Return the (x, y) coordinate for the center point of the cell that contains the specified text.  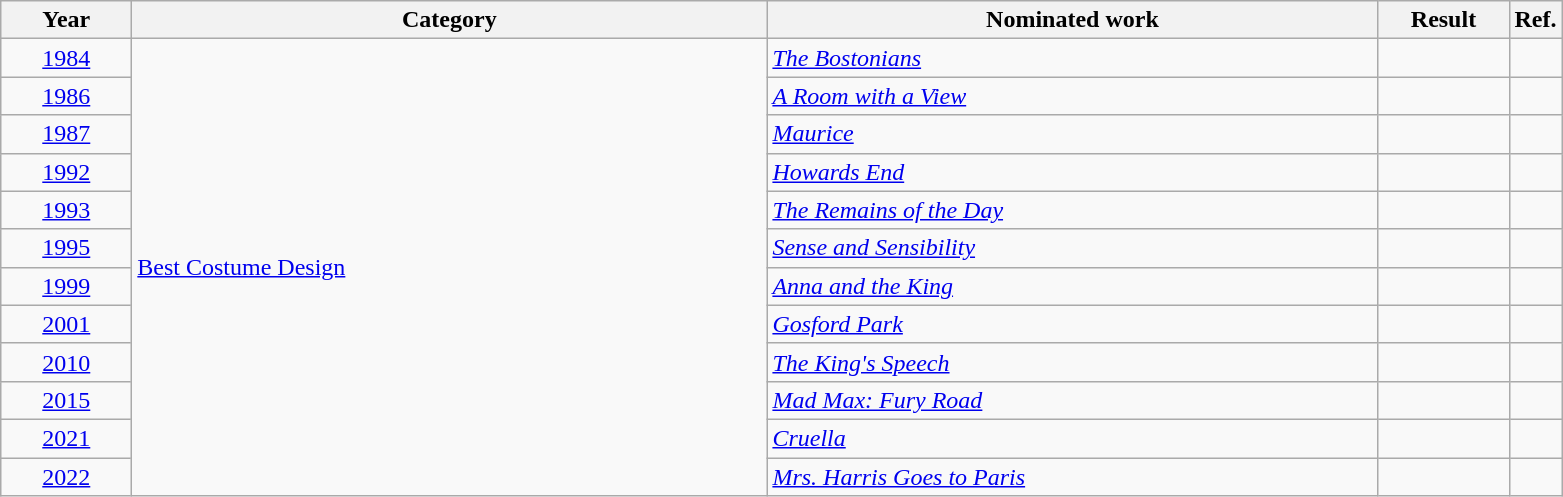
2001 (66, 324)
Best Costume Design (450, 268)
2015 (66, 400)
1993 (66, 210)
2021 (66, 438)
Category (450, 20)
2010 (66, 362)
The King's Speech (1072, 362)
A Room with a View (1072, 96)
Anna and the King (1072, 286)
Sense and Sensibility (1072, 248)
The Bostonians (1072, 58)
Nominated work (1072, 20)
1984 (66, 58)
The Remains of the Day (1072, 210)
Year (66, 20)
Maurice (1072, 134)
1986 (66, 96)
Mrs. Harris Goes to Paris (1072, 477)
Cruella (1072, 438)
1999 (66, 286)
Gosford Park (1072, 324)
Result (1444, 20)
1992 (66, 172)
1987 (66, 134)
2022 (66, 477)
Mad Max: Fury Road (1072, 400)
Howards End (1072, 172)
1995 (66, 248)
Ref. (1536, 20)
